Output the [X, Y] coordinate of the center of the cell containing the given text.  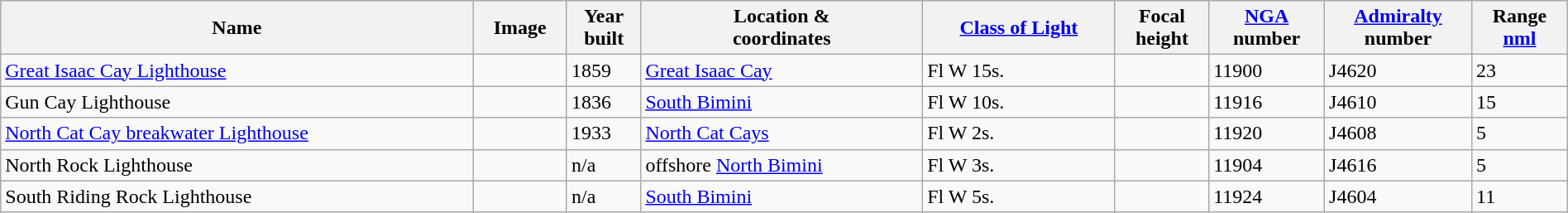
Great Isaac Cay [782, 70]
15 [1520, 102]
J4616 [1398, 165]
NGAnumber [1267, 28]
11900 [1267, 70]
Admiraltynumber [1398, 28]
offshore North Bimini [782, 165]
J4608 [1398, 133]
Rangenml [1520, 28]
Focalheight [1162, 28]
1933 [604, 133]
Class of Light [1019, 28]
11 [1520, 196]
11904 [1267, 165]
North Cat Cays [782, 133]
Yearbuilt [604, 28]
11920 [1267, 133]
Location & coordinates [782, 28]
Fl W 2s. [1019, 133]
1836 [604, 102]
11916 [1267, 102]
Great Isaac Cay Lighthouse [237, 70]
J4610 [1398, 102]
J4620 [1398, 70]
Fl W 15s. [1019, 70]
Gun Cay Lighthouse [237, 102]
23 [1520, 70]
1859 [604, 70]
Name [237, 28]
South Riding Rock Lighthouse [237, 196]
Fl W 3s. [1019, 165]
North Cat Cay breakwater Lighthouse [237, 133]
J4604 [1398, 196]
11924 [1267, 196]
Image [520, 28]
North Rock Lighthouse [237, 165]
Fl W 5s. [1019, 196]
Fl W 10s. [1019, 102]
